Locate the cell with the specified text and output its [X, Y] center coordinate. 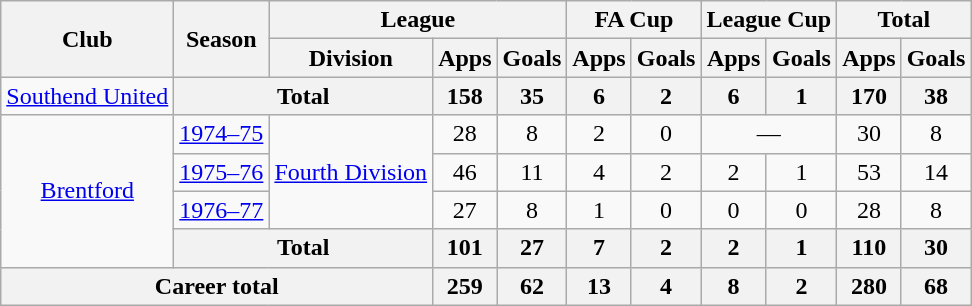
62 [532, 286]
259 [465, 286]
1976–77 [222, 210]
46 [465, 172]
Club [88, 39]
158 [465, 96]
— [769, 134]
110 [869, 248]
53 [869, 172]
League [418, 20]
13 [599, 286]
38 [936, 96]
170 [869, 96]
Fourth Division [351, 172]
101 [465, 248]
1975–76 [222, 172]
280 [869, 286]
FA Cup [634, 20]
League Cup [769, 20]
Season [222, 39]
1974–75 [222, 134]
14 [936, 172]
Brentford [88, 191]
11 [532, 172]
68 [936, 286]
Career total [217, 286]
Southend United [88, 96]
7 [599, 248]
35 [532, 96]
Division [351, 58]
